Provide the [X, Y] coordinate of the cell's center where the given text is located.  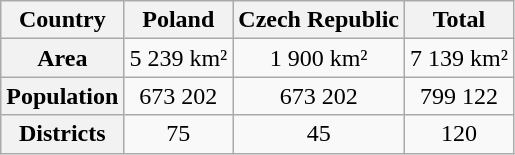
Area [62, 58]
45 [319, 134]
75 [178, 134]
Czech Republic [319, 20]
120 [460, 134]
1 900 km² [319, 58]
799 122 [460, 96]
7 139 km² [460, 58]
5 239 km² [178, 58]
Total [460, 20]
Country [62, 20]
Poland [178, 20]
Population [62, 96]
Districts [62, 134]
